Locate the cell with the specified text and output its (X, Y) center coordinate. 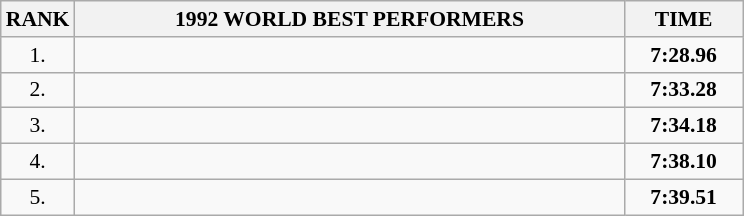
4. (38, 162)
2. (38, 90)
TIME (684, 19)
7:28.96 (684, 55)
7:34.18 (684, 126)
7:33.28 (684, 90)
7:38.10 (684, 162)
3. (38, 126)
5. (38, 197)
7:39.51 (684, 197)
1. (38, 55)
RANK (38, 19)
1992 WORLD BEST PERFORMERS (349, 19)
